Pinpoint the cell where the given text exists, returning its [x, y] midpoint coordinate. 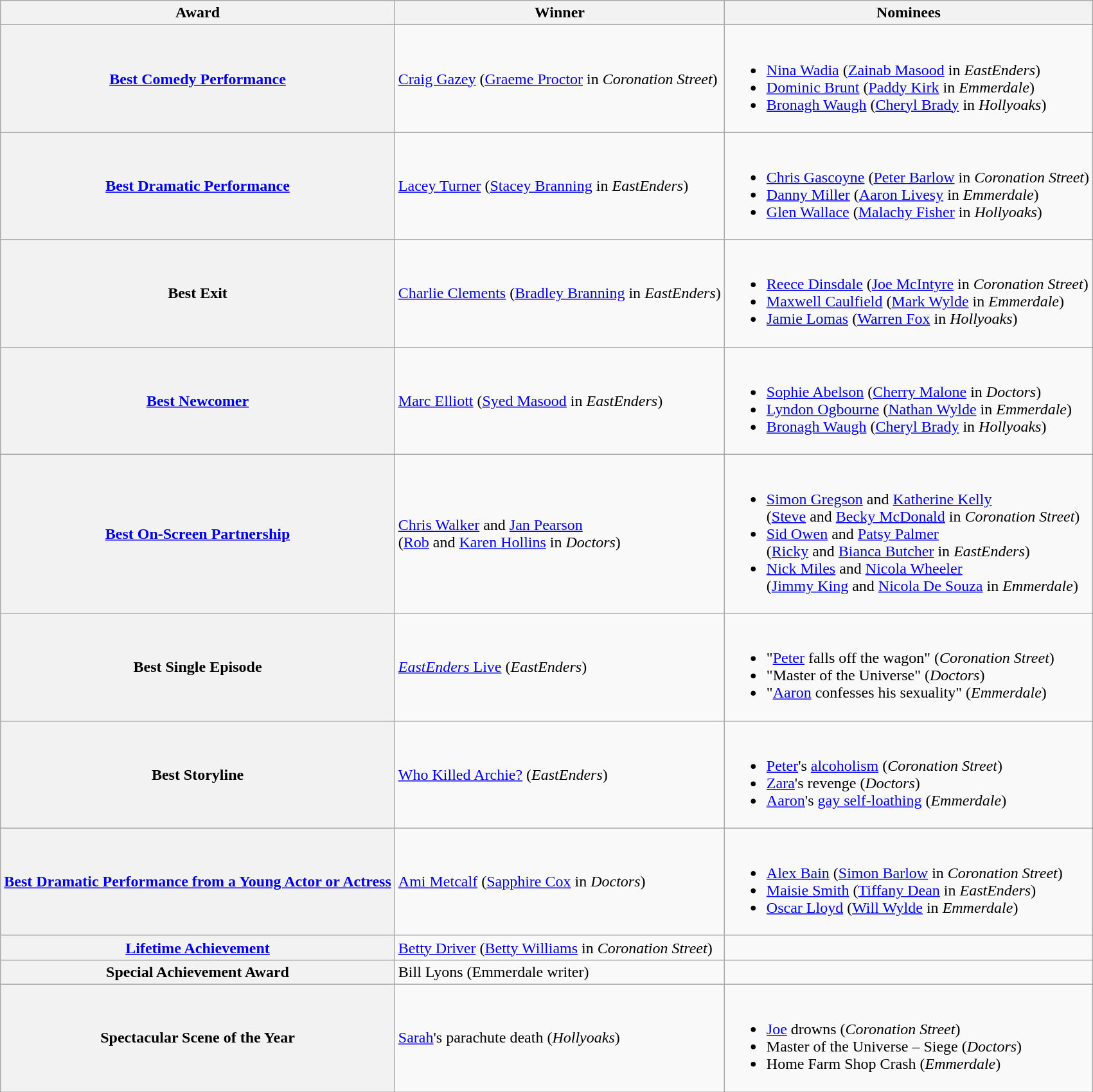
Spectacular Scene of the Year [198, 1038]
Best Newcomer [198, 401]
Who Killed Archie? (EastEnders) [559, 775]
EastEnders Live (EastEnders) [559, 667]
Best Storyline [198, 775]
Bill Lyons (Emmerdale writer) [559, 972]
Lifetime Achievement [198, 947]
Special Achievement Award [198, 972]
Best On-Screen Partnership [198, 534]
"Peter falls off the wagon" (Coronation Street)"Master of the Universe" (Doctors)"Aaron confesses his sexuality" (Emmerdale) [909, 667]
Best Exit [198, 293]
Marc Elliott (Syed Masood in EastEnders) [559, 401]
Best Dramatic Performance from a Young Actor or Actress [198, 881]
Ami Metcalf (Sapphire Cox in Doctors) [559, 881]
Best Dramatic Performance [198, 186]
Best Single Episode [198, 667]
Sophie Abelson (Cherry Malone in Doctors)Lyndon Ogbourne (Nathan Wylde in Emmerdale)Bronagh Waugh (Cheryl Brady in Hollyoaks) [909, 401]
Craig Gazey (Graeme Proctor in Coronation Street) [559, 78]
Chris Walker and Jan Pearson(Rob and Karen Hollins in Doctors) [559, 534]
Award [198, 13]
Peter's alcoholism (Coronation Street)Zara's revenge (Doctors)Aaron's gay self-loathing (Emmerdale) [909, 775]
Betty Driver (Betty Williams in Coronation Street) [559, 947]
Best Comedy Performance [198, 78]
Nina Wadia (Zainab Masood in EastEnders)Dominic Brunt (Paddy Kirk in Emmerdale)Bronagh Waugh (Cheryl Brady in Hollyoaks) [909, 78]
Joe drowns (Coronation Street)Master of the Universe – Siege (Doctors)Home Farm Shop Crash (Emmerdale) [909, 1038]
Lacey Turner (Stacey Branning in EastEnders) [559, 186]
Nominees [909, 13]
Sarah's parachute death (Hollyoaks) [559, 1038]
Charlie Clements (Bradley Branning in EastEnders) [559, 293]
Winner [559, 13]
Chris Gascoyne (Peter Barlow in Coronation Street)Danny Miller (Aaron Livesy in Emmerdale)Glen Wallace (Malachy Fisher in Hollyoaks) [909, 186]
Reece Dinsdale (Joe McIntyre in Coronation Street)Maxwell Caulfield (Mark Wylde in Emmerdale)Jamie Lomas (Warren Fox in Hollyoaks) [909, 293]
Alex Bain (Simon Barlow in Coronation Street)Maisie Smith (Tiffany Dean in EastEnders)Oscar Lloyd (Will Wylde in Emmerdale) [909, 881]
